From the cell containing the given text, extract its center point as (x, y) coordinate. 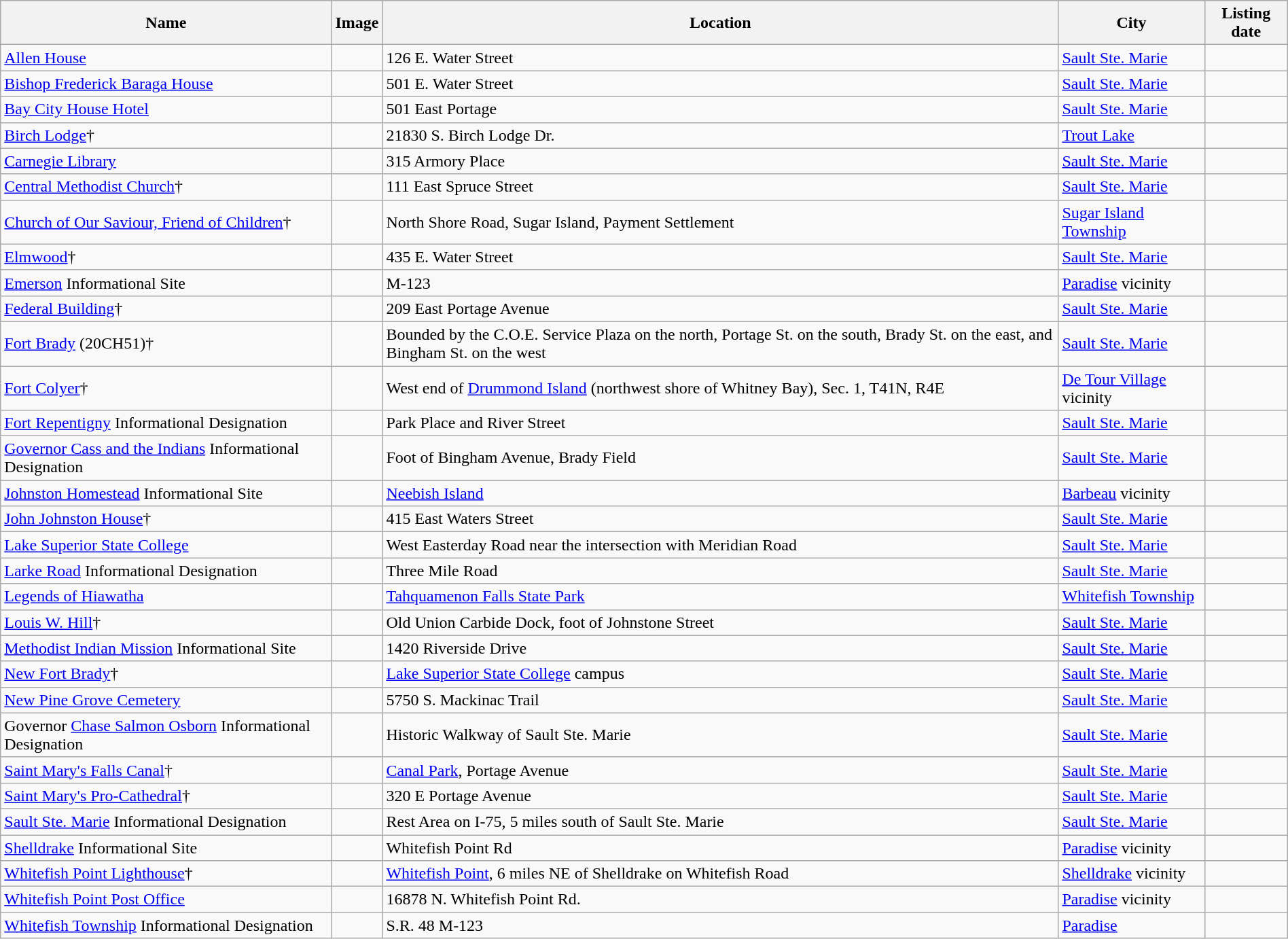
21830 S. Birch Lodge Dr. (720, 135)
Methodist Indian Mission Informational Site (166, 648)
Whitefish Township (1132, 597)
Johnston Homestead Informational Site (166, 493)
Church of Our Saviour, Friend of Children† (166, 222)
Whitefish Point, 6 miles NE of Shelldrake on Whitefish Road (720, 874)
501 East Portage (720, 109)
Barbeau vicinity (1132, 493)
Lake Superior State College campus (720, 674)
315 Armory Place (720, 161)
Tahquamenon Falls State Park (720, 597)
Old Union Carbide Dock, foot of Johnstone Street (720, 622)
Legends of Hiawatha (166, 597)
501 E. Water Street (720, 84)
Trout Lake (1132, 135)
Fort Brady (20CH51)† (166, 344)
New Pine Grove Cemetery (166, 700)
Birch Lodge† (166, 135)
435 E. Water Street (720, 257)
Bay City House Hotel (166, 109)
Bounded by the C.O.E. Service Plaza on the north, Portage St. on the south, Brady St. on the east, and Bingham St. on the west (720, 344)
Governor Chase Salmon Osborn Informational Designation (166, 735)
Governor Cass and the Indians Informational Designation (166, 458)
415 East Waters Street (720, 519)
126 E. Water Street (720, 58)
Name (166, 23)
Three Mile Road (720, 571)
Larke Road Informational Designation (166, 571)
Sault Ste. Marie Informational Designation (166, 821)
Fort Colyer† (166, 387)
West Easterday Road near the intersection with Meridian Road (720, 545)
Whitefish Point Rd (720, 847)
Shelldrake Informational Site (166, 847)
Whitefish Township Informational Designation (166, 925)
Whitefish Point Lighthouse† (166, 874)
Historic Walkway of Sault Ste. Marie (720, 735)
Emerson Informational Site (166, 283)
Saint Mary's Pro-Cathedral† (166, 796)
Elmwood† (166, 257)
New Fort Brady† (166, 674)
Canal Park, Portage Avenue (720, 770)
Listing date (1246, 23)
Park Place and River Street (720, 423)
Fort Repentigny Informational Designation (166, 423)
Image (357, 23)
1420 Riverside Drive (720, 648)
Central Methodist Church† (166, 187)
Shelldrake vicinity (1132, 874)
Sugar Island Township (1132, 222)
320 E Portage Avenue (720, 796)
Foot of Bingham Avenue, Brady Field (720, 458)
111 East Spruce Street (720, 187)
5750 S. Mackinac Trail (720, 700)
16878 N. Whitefish Point Rd. (720, 900)
Location (720, 23)
Saint Mary's Falls Canal† (166, 770)
John Johnston House† (166, 519)
City (1132, 23)
M-123 (720, 283)
West end of Drummond Island (northwest shore of Whitney Bay), Sec. 1, T41N, R4E (720, 387)
Lake Superior State College (166, 545)
Paradise (1132, 925)
Bishop Frederick Baraga House (166, 84)
Federal Building† (166, 308)
De Tour Village vicinity (1132, 387)
North Shore Road, Sugar Island, Payment Settlement (720, 222)
209 East Portage Avenue (720, 308)
Rest Area on I-75, 5 miles south of Sault Ste. Marie (720, 821)
S.R. 48 M-123 (720, 925)
Whitefish Point Post Office (166, 900)
Louis W. Hill† (166, 622)
Neebish Island (720, 493)
Carnegie Library (166, 161)
Allen House (166, 58)
